Identify which cell holds the provided text, then report its (X, Y) central coordinate. 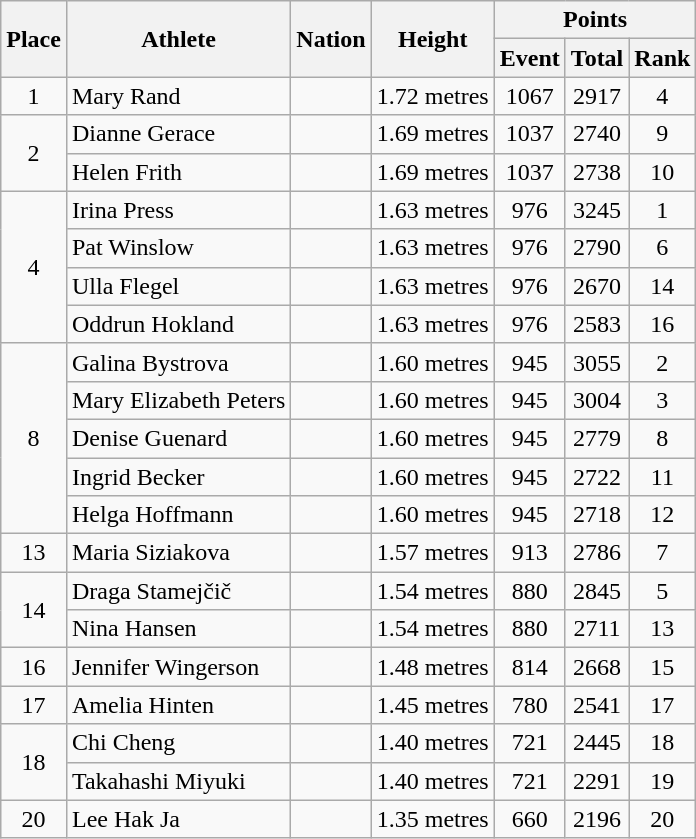
2738 (597, 172)
Takahashi Miyuki (178, 781)
Ulla Flegel (178, 286)
Mary Rand (178, 96)
1.48 metres (432, 667)
913 (530, 553)
Galina Bystrova (178, 362)
12 (662, 515)
2445 (597, 743)
Maria Siziakova (178, 553)
3245 (597, 210)
7 (662, 553)
Athlete (178, 39)
6 (662, 248)
11 (662, 477)
Pat Winslow (178, 248)
Jennifer Wingerson (178, 667)
Event (530, 58)
Dianne Gerace (178, 134)
1.45 metres (432, 705)
15 (662, 667)
2917 (597, 96)
2670 (597, 286)
1067 (530, 96)
Place (34, 39)
2845 (597, 591)
2711 (597, 629)
2718 (597, 515)
1.72 metres (432, 96)
5 (662, 591)
3 (662, 400)
2786 (597, 553)
3004 (597, 400)
Ingrid Becker (178, 477)
2541 (597, 705)
Oddrun Hokland (178, 324)
814 (530, 667)
Mary Elizabeth Peters (178, 400)
2196 (597, 819)
2668 (597, 667)
Total (597, 58)
Draga Stamejčič (178, 591)
780 (530, 705)
Rank (662, 58)
Denise Guenard (178, 438)
2790 (597, 248)
Height (432, 39)
2583 (597, 324)
19 (662, 781)
Nina Hansen (178, 629)
Chi Cheng (178, 743)
Amelia Hinten (178, 705)
Irina Press (178, 210)
1.57 metres (432, 553)
Points (595, 20)
Nation (331, 39)
1.35 metres (432, 819)
2779 (597, 438)
10 (662, 172)
2722 (597, 477)
9 (662, 134)
Helen Frith (178, 172)
2740 (597, 134)
Lee Hak Ja (178, 819)
3055 (597, 362)
Helga Hoffmann (178, 515)
2291 (597, 781)
660 (530, 819)
